Find where the given text appears and provide that cell's center as [x, y] coordinate. 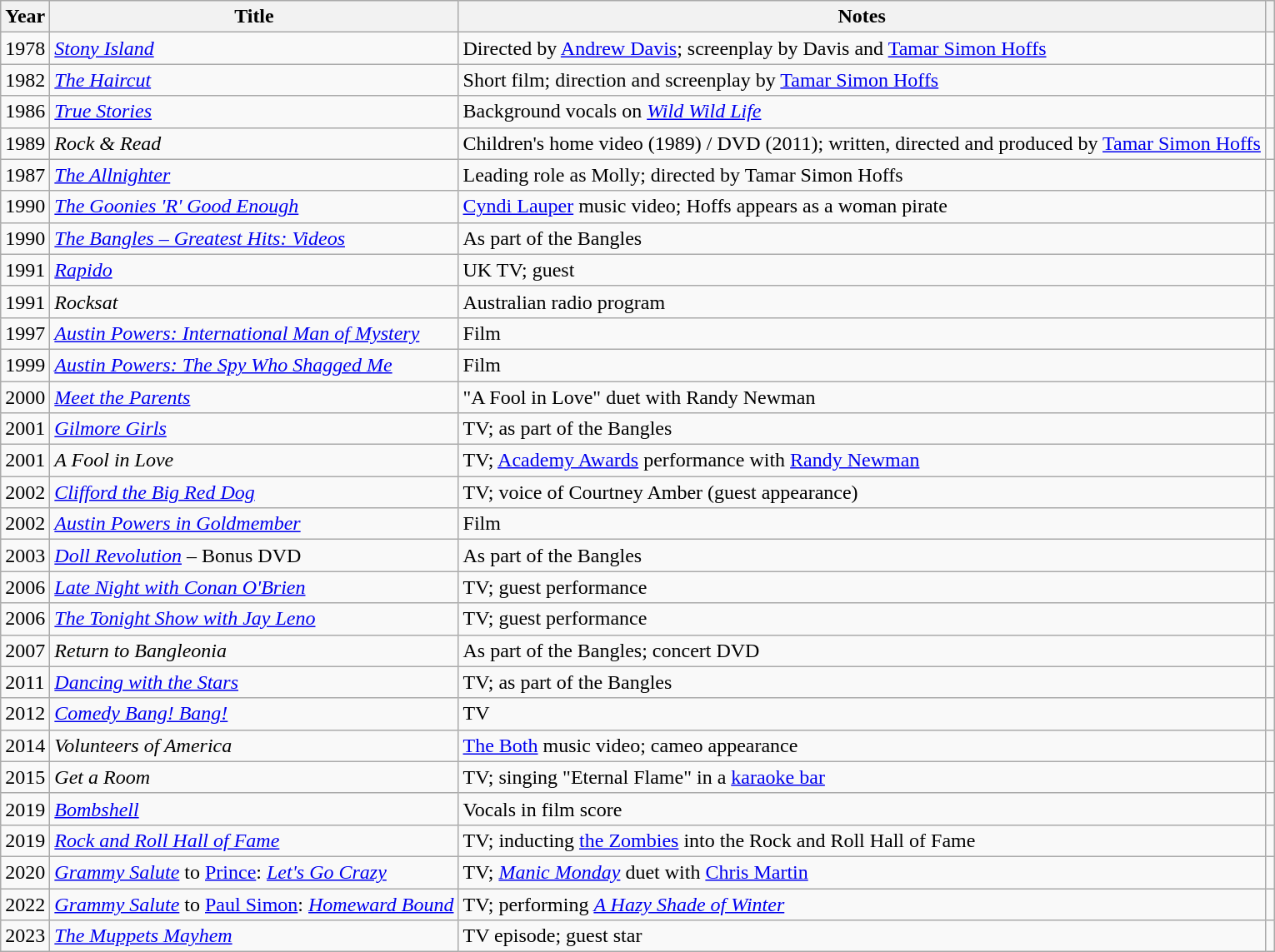
Volunteers of America [254, 745]
1987 [25, 175]
2003 [25, 556]
TV; singing "Eternal Flame" in a karaoke bar [862, 777]
Austin Powers: The Spy Who Shagged Me [254, 365]
Leading role as Molly; directed by Tamar Simon Hoffs [862, 175]
Comedy Bang! Bang! [254, 714]
Austin Powers in Goldmember [254, 524]
1986 [25, 112]
TV; voice of Courtney Amber (guest appearance) [862, 492]
2023 [25, 936]
TV [862, 714]
Get a Room [254, 777]
As part of the Bangles; concert DVD [862, 650]
TV; Manic Monday duet with Chris Martin [862, 872]
2014 [25, 745]
The Haircut [254, 80]
Rocksat [254, 302]
Rapido [254, 270]
The Goonies 'R' Good Enough [254, 207]
2020 [25, 872]
Rock and Roll Hall of Fame [254, 840]
Austin Powers: International Man of Mystery [254, 333]
The Allnighter [254, 175]
The Muppets Mayhem [254, 936]
2022 [25, 904]
Grammy Salute to Prince: Let's Go Crazy [254, 872]
2015 [25, 777]
Australian radio program [862, 302]
"A Fool in Love" duet with Randy Newman [862, 397]
Late Night with Conan O'Brien [254, 587]
1982 [25, 80]
Doll Revolution – Bonus DVD [254, 556]
1997 [25, 333]
Year [25, 17]
TV episode; guest star [862, 936]
Short film; direction and screenplay by Tamar Simon Hoffs [862, 80]
The Both music video; cameo appearance [862, 745]
Bombshell [254, 809]
2007 [25, 650]
TV; performing A Hazy Shade of Winter [862, 904]
Cyndi Lauper music video; Hoffs appears as a woman pirate [862, 207]
TV; inducting the Zombies into the Rock and Roll Hall of Fame [862, 840]
1989 [25, 143]
1978 [25, 48]
Gilmore Girls [254, 429]
TV; Academy Awards performance with Randy Newman [862, 461]
2000 [25, 397]
Dancing with the Stars [254, 682]
Directed by Andrew Davis; screenplay by Davis and Tamar Simon Hoffs [862, 48]
The Tonight Show with Jay Leno [254, 619]
UK TV; guest [862, 270]
Meet the Parents [254, 397]
Children's home video (1989) / DVD (2011); written, directed and produced by Tamar Simon Hoffs [862, 143]
1999 [25, 365]
Notes [862, 17]
The Bangles – Greatest Hits: Videos [254, 238]
2011 [25, 682]
Rock & Read [254, 143]
Vocals in film score [862, 809]
Stony Island [254, 48]
A Fool in Love [254, 461]
Clifford the Big Red Dog [254, 492]
Background vocals on Wild Wild Life [862, 112]
2012 [25, 714]
Title [254, 17]
Return to Bangleonia [254, 650]
True Stories [254, 112]
Grammy Salute to Paul Simon: Homeward Bound [254, 904]
